Detect which cell encompasses the target text, then output its [X, Y] center coordinate. 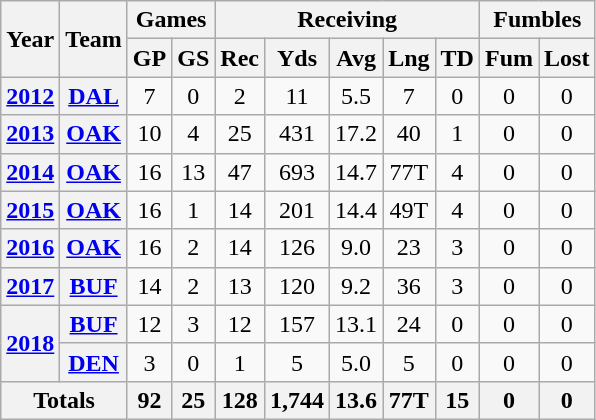
9.2 [356, 286]
Lost [567, 58]
17.2 [356, 134]
2016 [30, 248]
157 [298, 324]
126 [298, 248]
5.5 [356, 96]
Totals [64, 400]
40 [409, 134]
47 [240, 172]
GS [194, 58]
49T [409, 210]
693 [298, 172]
120 [298, 286]
GP [149, 58]
1,744 [298, 400]
9.0 [356, 248]
92 [149, 400]
201 [298, 210]
2015 [30, 210]
431 [298, 134]
5.0 [356, 362]
128 [240, 400]
23 [409, 248]
11 [298, 96]
Rec [240, 58]
14.4 [356, 210]
Lng [409, 58]
Avg [356, 58]
2018 [30, 343]
2012 [30, 96]
Yds [298, 58]
36 [409, 286]
TD [457, 58]
24 [409, 324]
14.7 [356, 172]
DEN [94, 362]
13.1 [356, 324]
2013 [30, 134]
2014 [30, 172]
Games [170, 20]
Fum [508, 58]
15 [457, 400]
Receiving [348, 20]
13.6 [356, 400]
Team [94, 39]
Year [30, 39]
Fumbles [536, 20]
10 [149, 134]
2017 [30, 286]
DAL [94, 96]
